Detect which cell encompasses the target text, then output its [X, Y] center coordinate. 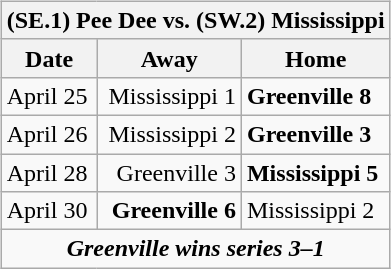
Mississippi 5 [316, 173]
Mississippi 1 [169, 96]
Home [316, 58]
April 28 [49, 173]
April 25 [49, 96]
April 30 [49, 211]
(SE.1) Pee Dee vs. (SW.2) Mississippi [196, 20]
Date [49, 58]
Greenville 8 [316, 96]
April 26 [49, 134]
Away [169, 58]
Greenville wins series 3–1 [196, 249]
Greenville 6 [169, 211]
